Scan for the cell matching the given text and deliver its (X, Y) coordinate at center. 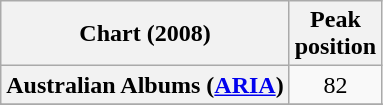
Australian Albums (ARIA) (145, 85)
82 (335, 85)
Peak position (335, 34)
Chart (2008) (145, 34)
